Return [x, y] of the center of cell containing provided text 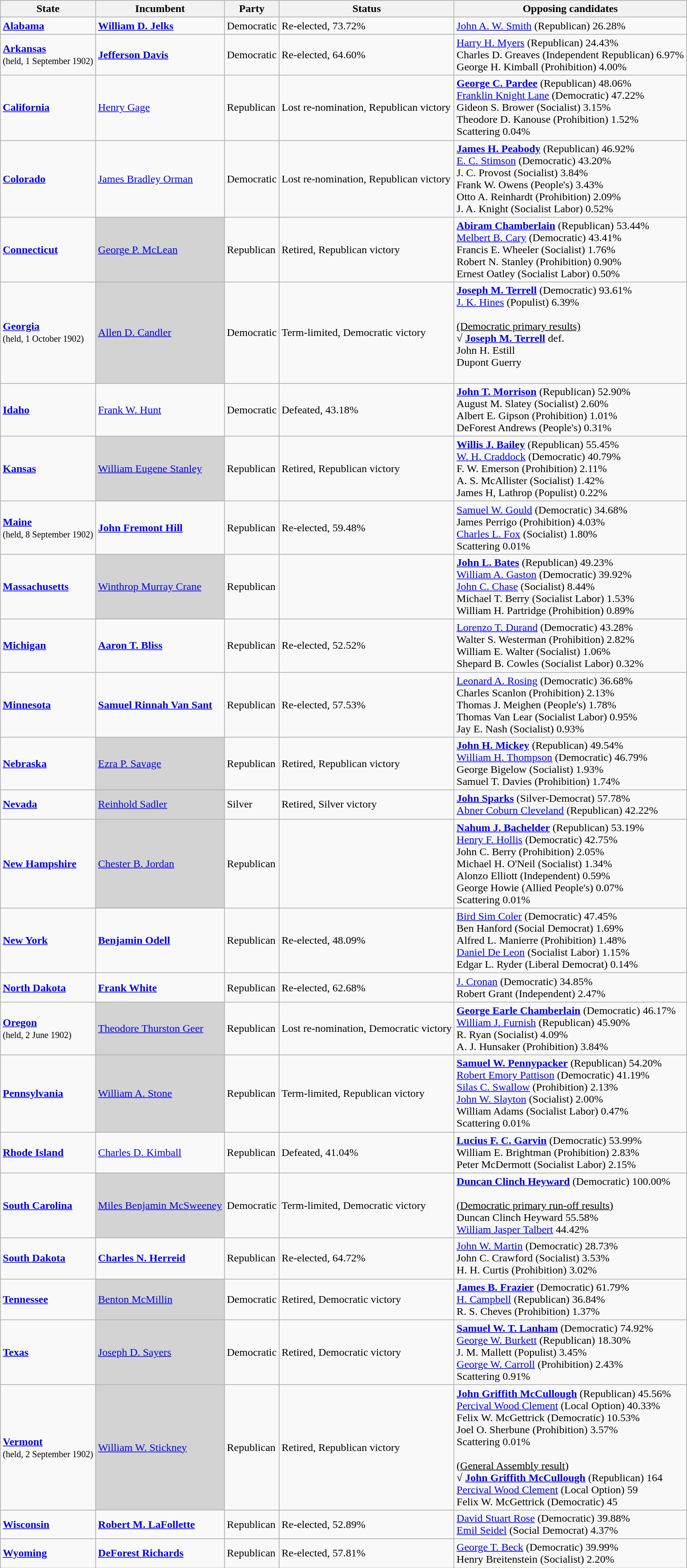
Lost re-nomination, Democratic victory [367, 1029]
DeForest Richards [160, 1553]
Connecticut [48, 250]
George Earle Chamberlain (Democratic) 46.17%William J. Furnish (Republican) 45.90%R. Ryan (Socialist) 4.09%A. J. Hunsaker (Prohibition) 3.84% [570, 1029]
Joseph M. Terrell (Democratic) 93.61%J. K. Hines (Populist) 6.39%(Democratic primary results)√ Joseph M. Terrell def.John H. EstillDupont Guerry [570, 333]
Idaho [48, 409]
Maine(held, 8 September 1902) [48, 528]
J. Cronan (Democratic) 34.85%Robert Grant (Independent) 2.47% [570, 988]
Reinhold Sadler [160, 804]
Pennsylvania [48, 1094]
Jefferson Davis [160, 55]
South Dakota [48, 1258]
Opposing candidates [570, 9]
William W. Stickney [160, 1447]
Re-elected, 64.60% [367, 55]
Defeated, 41.04% [367, 1152]
Status [367, 9]
John Sparks (Silver-Democrat) 57.78%Abner Coburn Cleveland (Republican) 42.22% [570, 804]
Re-elected, 62.68% [367, 988]
William A. Stone [160, 1094]
Wisconsin [48, 1524]
Benjamin Odell [160, 941]
Re-elected, 73.72% [367, 26]
New York [48, 941]
John Fremont Hill [160, 528]
Massachusetts [48, 586]
Ezra P. Savage [160, 764]
Arkansas(held, 1 September 1902) [48, 55]
Georgia(held, 1 October 1902) [48, 333]
North Dakota [48, 988]
Charles D. Kimball [160, 1152]
Samuel W. Gould (Democratic) 34.68%James Perrigo (Prohibition) 4.03%Charles L. Fox (Socialist) 1.80%Scattering 0.01% [570, 528]
Party [252, 9]
Harry H. Myers (Republican) 24.43%Charles D. Greaves (Independent Republican) 6.97%George H. Kimball (Prohibition) 4.00% [570, 55]
Duncan Clinch Heyward (Democratic) 100.00%(Democratic primary run-off results)Duncan Clinch Heyward 55.58%William Jasper Talbert 44.42% [570, 1205]
James Bradley Orman [160, 179]
Charles N. Herreid [160, 1258]
Colorado [48, 179]
William D. Jelks [160, 26]
Re-elected, 57.81% [367, 1553]
Re-elected, 52.52% [367, 645]
Re-elected, 59.48% [367, 528]
James B. Frazier (Democratic) 61.79%H. Campbell (Republican) 36.84%R. S. Cheves (Prohibition) 1.37% [570, 1299]
South Carolina [48, 1205]
John W. Martin (Democratic) 28.73%John C. Crawford (Socialist) 3.53%H. H. Curtis (Prohibition) 3.02% [570, 1258]
Rhode Island [48, 1152]
Allen D. Candler [160, 333]
Nebraska [48, 764]
Frank White [160, 988]
Aaron T. Bliss [160, 645]
Michigan [48, 645]
Term-limited, Republican victory [367, 1094]
Kansas [48, 469]
Benton McMillin [160, 1299]
Robert M. LaFollette [160, 1524]
Silver [252, 804]
George P. McLean [160, 250]
Winthrop Murray Crane [160, 586]
George T. Beck (Democratic) 39.99%Henry Breitenstein (Socialist) 2.20% [570, 1553]
Incumbent [160, 9]
California [48, 108]
John A. W. Smith (Republican) 26.28% [570, 26]
Frank W. Hunt [160, 409]
William Eugene Stanley [160, 469]
Re-elected, 57.53% [367, 704]
Defeated, 43.18% [367, 409]
State [48, 9]
Minnesota [48, 704]
Tennessee [48, 1299]
Chester B. Jordan [160, 864]
Re-elected, 64.72% [367, 1258]
Retired, Silver victory [367, 804]
Nevada [48, 804]
Vermont(held, 2 September 1902) [48, 1447]
Lucius F. C. Garvin (Democratic) 53.99%William E. Brightman (Prohibition) 2.83%Peter McDermott (Socialist Labor) 2.15% [570, 1152]
Henry Gage [160, 108]
Miles Benjamin McSweeney [160, 1205]
Re-elected, 48.09% [367, 941]
Texas [48, 1352]
John T. Morrison (Republican) 52.90%August M. Slatey (Socialist) 2.60%Albert E. Gipson (Prohibition) 1.01%DeForest Andrews (People's) 0.31% [570, 409]
New Hampshire [48, 864]
John H. Mickey (Republican) 49.54%William H. Thompson (Democratic) 46.79%George Bigelow (Socialist) 1.93%Samuel T. Davies (Prohibition) 1.74% [570, 764]
David Stuart Rose (Democratic) 39.88%Emil Seidel (Social Democrat) 4.37% [570, 1524]
Alabama [48, 26]
Oregon(held, 2 June 1902) [48, 1029]
Theodore Thurston Geer [160, 1029]
Wyoming [48, 1553]
Joseph D. Sayers [160, 1352]
Re-elected, 52.89% [367, 1524]
Samuel Rinnah Van Sant [160, 704]
